Capture the cell that displays the provided text and extract its [X, Y] central coordinate. 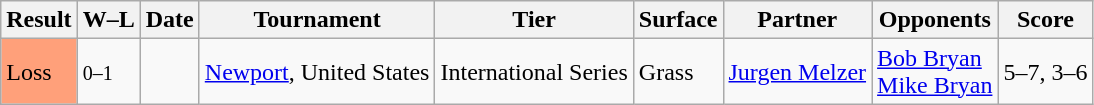
0–1 [108, 72]
5–7, 3–6 [1046, 72]
Date [170, 20]
Newport, United States [317, 72]
Jurgen Melzer [798, 72]
Result [39, 20]
Partner [798, 20]
Loss [39, 72]
Tier [534, 20]
Opponents [935, 20]
International Series [534, 72]
Tournament [317, 20]
Score [1046, 20]
Bob Bryan Mike Bryan [935, 72]
W–L [108, 20]
Grass [678, 72]
Surface [678, 20]
